Find where the given text appears and provide that cell's center as (x, y) coordinate. 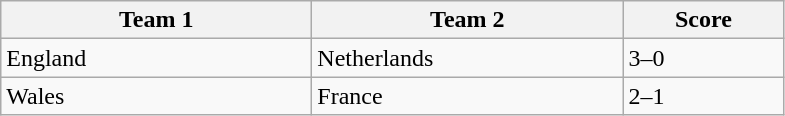
2–1 (704, 96)
Score (704, 20)
Wales (156, 96)
Team 1 (156, 20)
Netherlands (468, 58)
3–0 (704, 58)
Team 2 (468, 20)
France (468, 96)
England (156, 58)
